Provide the [X, Y] coordinate of the cell's center where the given text is located.  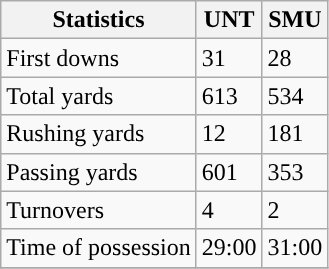
12 [229, 134]
First downs [99, 58]
2 [295, 210]
353 [295, 172]
613 [229, 96]
SMU [295, 20]
UNT [229, 20]
Total yards [99, 96]
4 [229, 210]
Time of possession [99, 248]
Rushing yards [99, 134]
534 [295, 96]
31 [229, 58]
28 [295, 58]
29:00 [229, 248]
Statistics [99, 20]
181 [295, 134]
Passing yards [99, 172]
Turnovers [99, 210]
31:00 [295, 248]
601 [229, 172]
